Detect which cell encompasses the target text, then output its [X, Y] center coordinate. 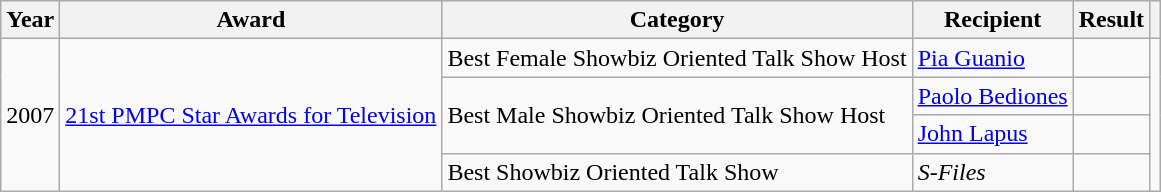
2007 [30, 115]
Award [251, 20]
Best Female Showbiz Oriented Talk Show Host [677, 58]
Result [1111, 20]
Category [677, 20]
Year [30, 20]
Recipient [992, 20]
Pia Guanio [992, 58]
Paolo Bediones [992, 96]
Best Male Showbiz Oriented Talk Show Host [677, 115]
John Lapus [992, 134]
Best Showbiz Oriented Talk Show [677, 172]
S-Files [992, 172]
21st PMPC Star Awards for Television [251, 115]
